For the text-containing cell, return its midpoint in [X, Y] coordinate format. 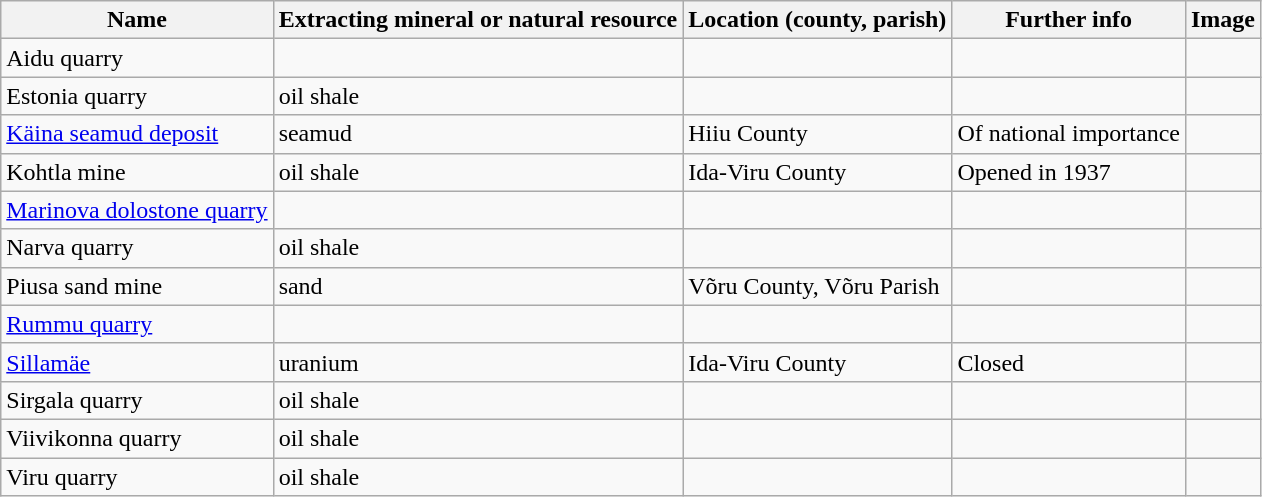
Viivikonna quarry [137, 438]
Narva quarry [137, 248]
Sillamäe [137, 362]
Võru County, Võru Parish [818, 286]
Extracting mineral or natural resource [478, 20]
Location (county, parish) [818, 20]
Piusa sand mine [137, 286]
Rummu quarry [137, 324]
sand [478, 286]
Kohtla mine [137, 172]
seamud [478, 134]
Opened in 1937 [1069, 172]
Closed [1069, 362]
Of national importance [1069, 134]
Image [1222, 20]
Hiiu County [818, 134]
Aidu quarry [137, 58]
Viru quarry [137, 477]
Name [137, 20]
Käina seamud deposit [137, 134]
Marinova dolostone quarry [137, 210]
uranium [478, 362]
Further info [1069, 20]
Sirgala quarry [137, 400]
Estonia quarry [137, 96]
